Capture the cell that displays the provided text and extract its [x, y] central coordinate. 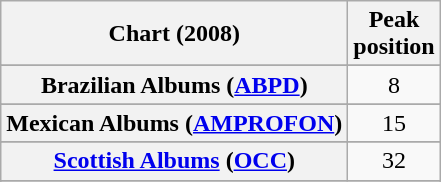
8 [394, 85]
Mexican Albums (AMPROFON) [174, 123]
32 [394, 161]
15 [394, 123]
Scottish Albums (OCC) [174, 161]
Brazilian Albums (ABPD) [174, 85]
Chart (2008) [174, 34]
Peakposition [394, 34]
